Find where the given text appears and provide that cell's center as (X, Y) coordinate. 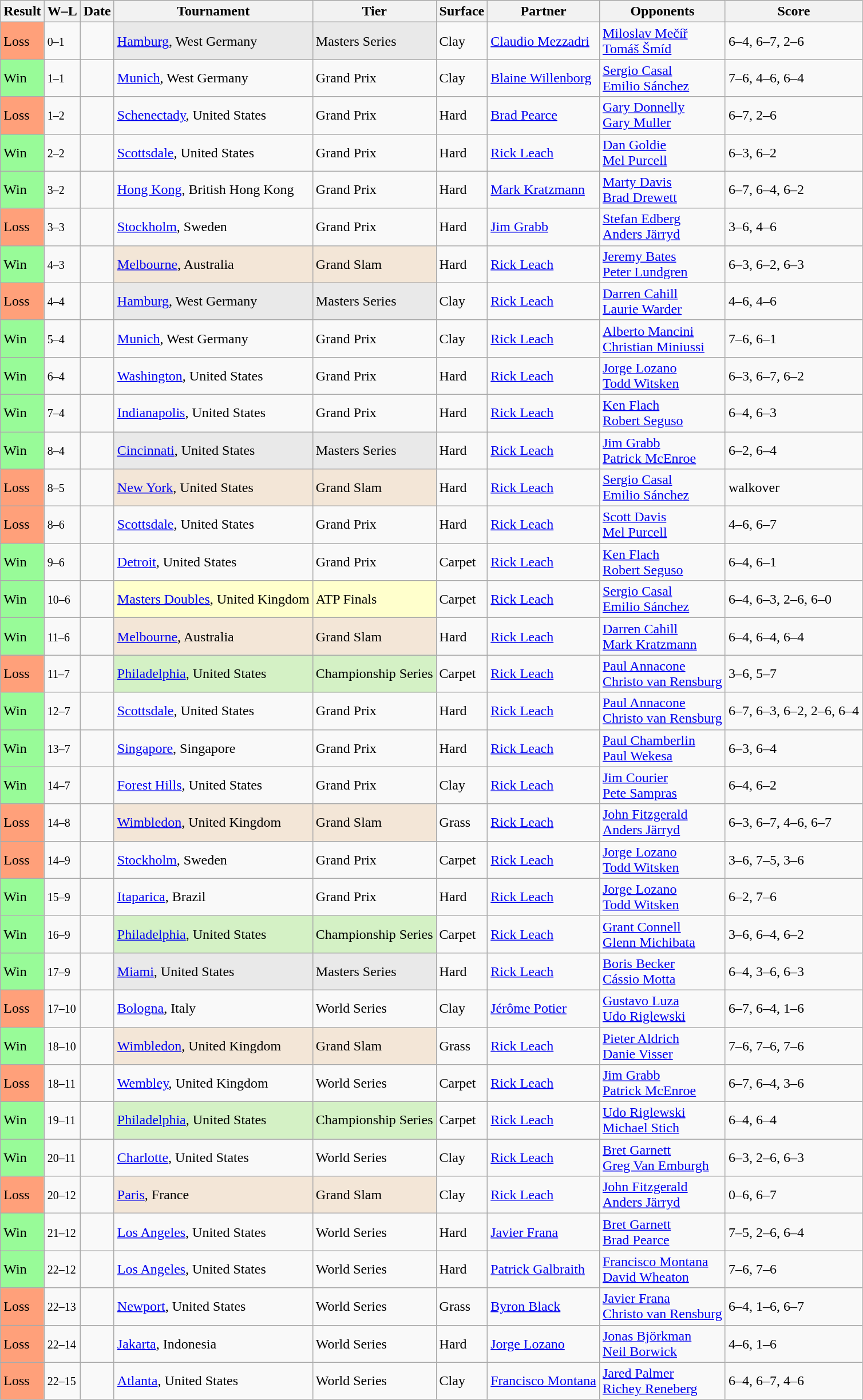
9–6 (62, 562)
8–6 (62, 525)
Opponents (662, 11)
Javier Frana (544, 1232)
Atlanta, United States (213, 1381)
22–13 (62, 1307)
6–4, 6–2 (793, 785)
3–6, 4–6 (793, 227)
Brad Pearce (544, 116)
ATP Finals (374, 600)
Jérôme Potier (544, 1008)
6–4, 6–3 (793, 413)
Jorge Lozano (544, 1343)
Wembley, United Kingdom (213, 1084)
Dan Goldie Mel Purcell (662, 152)
Jonas Björkman Neil Borwick (662, 1343)
6–4, 1–6, 6–7 (793, 1307)
3–2 (62, 190)
Mark Kratzmann (544, 190)
Tier (374, 11)
11–7 (62, 674)
Masters Doubles, United Kingdom (213, 600)
Miami, United States (213, 971)
6–3, 6–7, 6–2 (793, 375)
6–3, 2–6, 6–3 (793, 1158)
22–14 (62, 1343)
20–12 (62, 1195)
Alberto Mancini Christian Miniussi (662, 339)
6–3, 6–4 (793, 748)
3–6, 6–4, 6–2 (793, 934)
Charlotte, United States (213, 1158)
Paul Chamberlin Paul Wekesa (662, 748)
Bologna, Italy (213, 1008)
Partner (544, 11)
Hong Kong, British Hong Kong (213, 190)
Indianapolis, United States (213, 413)
10–6 (62, 600)
14–8 (62, 823)
Newport, United States (213, 1307)
Darren Cahill Laurie Warder (662, 301)
8–4 (62, 450)
Cincinnati, United States (213, 450)
6–2, 6–4 (793, 450)
Byron Black (544, 1307)
6–4, 6–7, 4–6 (793, 1381)
21–12 (62, 1232)
6–7, 2–6 (793, 116)
17–9 (62, 971)
17–10 (62, 1008)
7–6, 7–6 (793, 1269)
18–11 (62, 1084)
6–4 (62, 375)
Detroit, United States (213, 562)
Grant Connell Glenn Michibata (662, 934)
15–9 (62, 897)
Jim Grabb (544, 227)
4–6, 1–6 (793, 1343)
4–6, 6–7 (793, 525)
Jared Palmer Richey Reneberg (662, 1381)
12–7 (62, 711)
6–4, 6–4 (793, 1120)
6–3, 6–2, 6–3 (793, 264)
6–7, 6–4, 6–2 (793, 190)
Jakarta, Indonesia (213, 1343)
0–6, 6–7 (793, 1195)
4–3 (62, 264)
Boris Becker Cássio Motta (662, 971)
Surface (462, 11)
14–7 (62, 785)
6–4, 6–3, 2–6, 6–0 (793, 600)
2–2 (62, 152)
Tournament (213, 11)
Scott Davis Mel Purcell (662, 525)
7–6, 4–6, 6–4 (793, 78)
6–4, 6–1 (793, 562)
Bret Garnett Brad Pearce (662, 1232)
1–1 (62, 78)
Itaparica, Brazil (213, 897)
7–4 (62, 413)
6–7, 6–4, 1–6 (793, 1008)
Forest Hills, United States (213, 785)
22–12 (62, 1269)
W–L (62, 11)
Jim Courier Pete Sampras (662, 785)
4–4 (62, 301)
3–6, 5–7 (793, 674)
5–4 (62, 339)
0–1 (62, 41)
walkover (793, 487)
Date (97, 11)
4–6, 4–6 (793, 301)
18–10 (62, 1046)
6–7, 6–3, 6–2, 2–6, 6–4 (793, 711)
Udo Riglewski Michael Stich (662, 1120)
16–9 (62, 934)
Washington, United States (213, 375)
Paris, France (213, 1195)
Singapore, Singapore (213, 748)
6–4, 6–7, 2–6 (793, 41)
Result (22, 11)
Schenectady, United States (213, 116)
Francisco Montana David Wheaton (662, 1269)
Jeremy Bates Peter Lundgren (662, 264)
New York, United States (213, 487)
Stefan Edberg Anders Järryd (662, 227)
Francisco Montana (544, 1381)
Bret Garnett Greg Van Emburgh (662, 1158)
Miloslav Mečíř Tomáš Šmíd (662, 41)
7–5, 2–6, 6–4 (793, 1232)
11–6 (62, 636)
8–5 (62, 487)
1–2 (62, 116)
6–7, 6–4, 3–6 (793, 1084)
Blaine Willenborg (544, 78)
Darren Cahill Mark Kratzmann (662, 636)
20–11 (62, 1158)
Gustavo Luza Udo Riglewski (662, 1008)
13–7 (62, 748)
14–9 (62, 859)
6–4, 3–6, 6–3 (793, 971)
6–2, 7–6 (793, 897)
22–15 (62, 1381)
Gary Donnelly Gary Muller (662, 116)
Marty Davis Brad Drewett (662, 190)
7–6, 7–6, 7–6 (793, 1046)
Patrick Galbraith (544, 1269)
Pieter Aldrich Danie Visser (662, 1046)
6–3, 6–2 (793, 152)
3–6, 7–5, 3–6 (793, 859)
6–3, 6–7, 4–6, 6–7 (793, 823)
6–4, 6–4, 6–4 (793, 636)
Score (793, 11)
7–6, 6–1 (793, 339)
Claudio Mezzadri (544, 41)
Javier Frana Christo van Rensburg (662, 1307)
3–3 (62, 227)
19–11 (62, 1120)
